Search for the cell housing the specified text and yield its [X, Y] center coordinate. 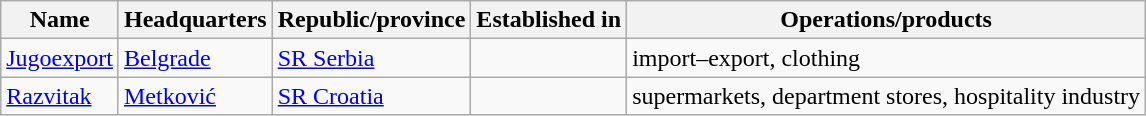
SR Serbia [372, 58]
Razvitak [60, 96]
Metković [195, 96]
Operations/products [886, 20]
Headquarters [195, 20]
Jugoexport [60, 58]
supermarkets, department stores, hospitality industry [886, 96]
SR Croatia [372, 96]
Name [60, 20]
Established in [549, 20]
Belgrade [195, 58]
Republic/province [372, 20]
import–export, clothing [886, 58]
